Find where the given text appears and provide that cell's center as [x, y] coordinate. 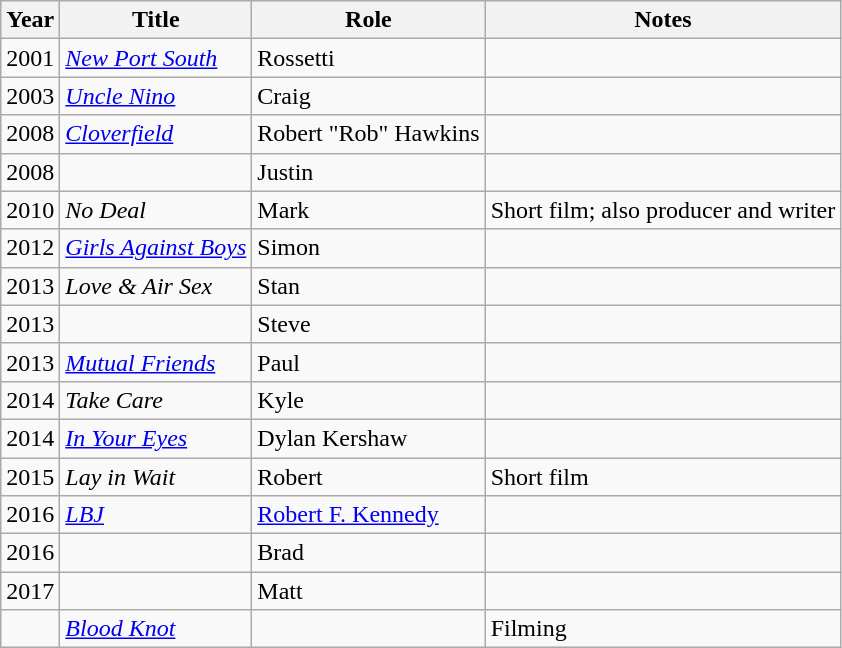
Brad [368, 553]
2015 [30, 477]
Steve [368, 324]
In Your Eyes [156, 438]
Year [30, 20]
Robert F. Kennedy [368, 515]
Simon [368, 248]
Notes [663, 20]
LBJ [156, 515]
2003 [30, 96]
Filming [663, 629]
Uncle Nino [156, 96]
Matt [368, 591]
Dylan Kershaw [368, 438]
Girls Against Boys [156, 248]
Mutual Friends [156, 362]
Kyle [368, 400]
Robert [368, 477]
Love & Air Sex [156, 286]
Short film; also producer and writer [663, 210]
Mark [368, 210]
2012 [30, 248]
2017 [30, 591]
Robert "Rob" Hawkins [368, 134]
New Port South [156, 58]
Role [368, 20]
Short film [663, 477]
Justin [368, 172]
Craig [368, 96]
Stan [368, 286]
Take Care [156, 400]
Lay in Wait [156, 477]
Title [156, 20]
Blood Knot [156, 629]
Rossetti [368, 58]
2010 [30, 210]
Cloverfield [156, 134]
Paul [368, 362]
No Deal [156, 210]
2001 [30, 58]
